Provide the [x, y] coordinate of the cell's center where the given text is located.  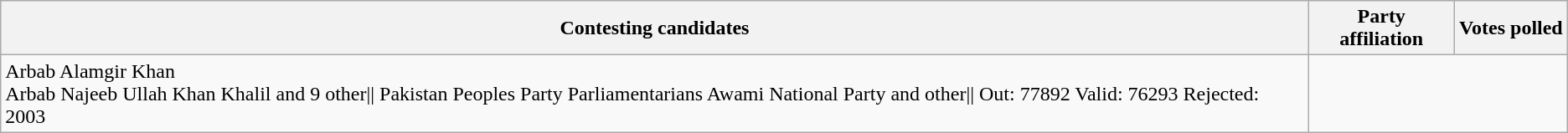
Party affiliation [1381, 28]
Contesting candidates [655, 28]
Votes polled [1511, 28]
